Scan for the cell matching the given text and deliver its (X, Y) coordinate at center. 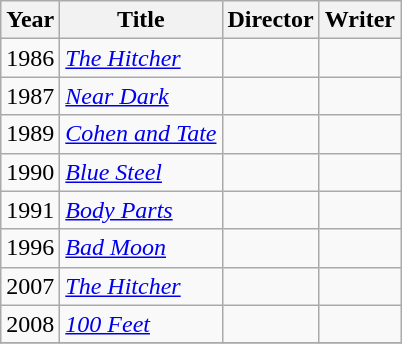
2007 (30, 286)
Cohen and Tate (141, 134)
1987 (30, 96)
Year (30, 20)
1991 (30, 210)
Near Dark (141, 96)
1990 (30, 172)
Writer (360, 20)
2008 (30, 324)
Body Parts (141, 210)
Blue Steel (141, 172)
Director (270, 20)
1989 (30, 134)
Title (141, 20)
100 Feet (141, 324)
1996 (30, 248)
1986 (30, 58)
Bad Moon (141, 248)
